Scan for the cell matching the given text and deliver its (X, Y) coordinate at center. 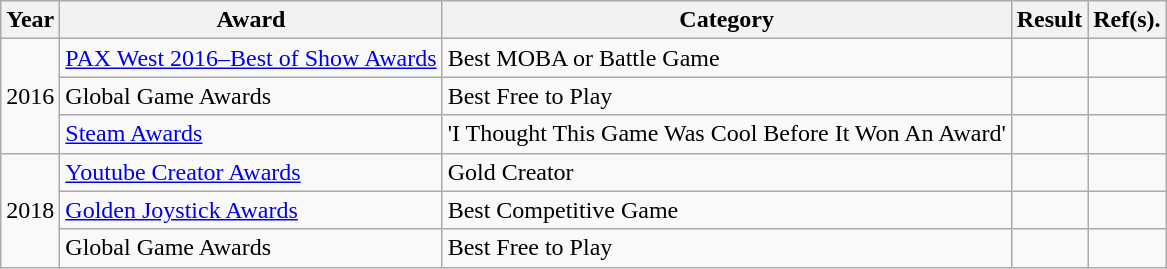
PAX West 2016–Best of Show Awards (251, 58)
Steam Awards (251, 134)
'I Thought This Game Was Cool Before It Won An Award' (726, 134)
Best MOBA or Battle Game (726, 58)
Best Competitive Game (726, 210)
Category (726, 20)
2018 (30, 210)
Result (1049, 20)
2016 (30, 96)
Youtube Creator Awards (251, 172)
Year (30, 20)
Ref(s). (1127, 20)
Gold Creator (726, 172)
Award (251, 20)
Golden Joystick Awards (251, 210)
